Determine the (X, Y) coordinate at the center of the cell enclosing the given text.  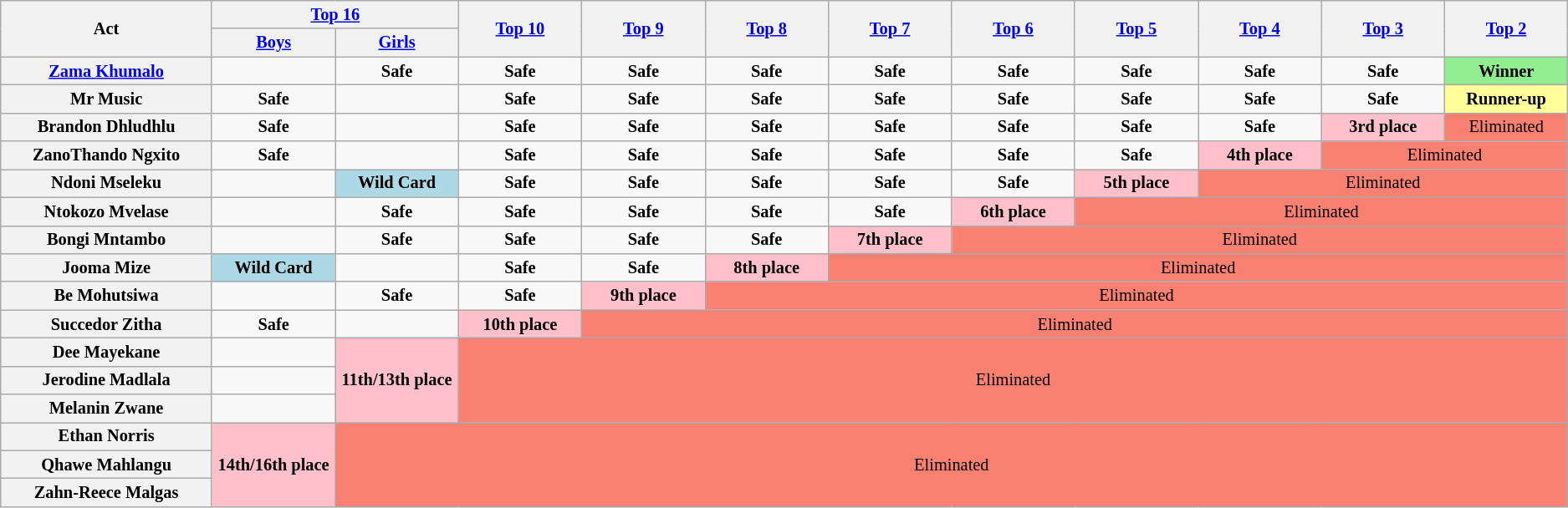
Ethan Norris (107, 436)
8th place (766, 267)
Jooma Mize (107, 267)
3rd place (1383, 127)
Zahn-Reece Malgas (107, 492)
Top 9 (644, 28)
Jerodine Madlala (107, 380)
Top 2 (1505, 28)
Top 8 (766, 28)
Top 4 (1259, 28)
7th place (890, 240)
Boys (273, 43)
10th place (520, 324)
Bongi Mntambo (107, 240)
Top 5 (1136, 28)
11th/13th place (396, 379)
Ndoni Mseleku (107, 183)
ZanoThando Ngxito (107, 155)
Brandon Dhludhlu (107, 127)
Be Mohutsiwa (107, 296)
Zama Khumalo (107, 71)
Top 10 (520, 28)
Dee Mayekane (107, 352)
Winner (1505, 71)
Mr Music (107, 99)
Qhawe Mahlangu (107, 465)
Girls (396, 43)
4th place (1259, 155)
Melanin Zwane (107, 409)
Top 3 (1383, 28)
Succedor Zitha (107, 324)
Top 6 (1014, 28)
6th place (1014, 211)
Top 16 (335, 14)
5th place (1136, 183)
Ntokozo Mvelase (107, 211)
Top 7 (890, 28)
Act (107, 28)
9th place (644, 296)
14th/16th place (273, 465)
Runner-up (1505, 99)
